Determine the (X, Y) coordinate at the center of the cell enclosing the given text.  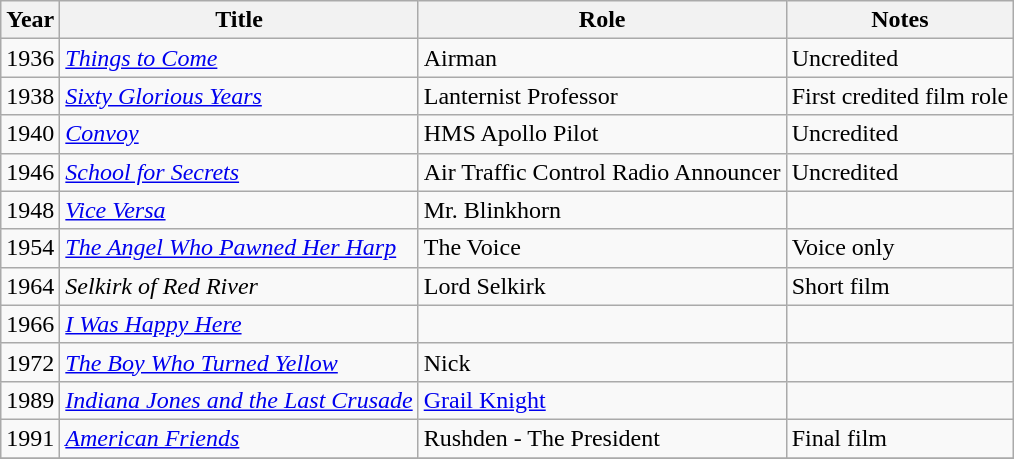
American Friends (239, 438)
Notes (900, 20)
Airman (602, 58)
The Voice (602, 248)
Final film (900, 438)
Grail Knight (602, 400)
1940 (30, 134)
1964 (30, 286)
Voice only (900, 248)
The Boy Who Turned Yellow (239, 362)
1966 (30, 324)
Lanternist Professor (602, 96)
Rushden - The President (602, 438)
First credited film role (900, 96)
Role (602, 20)
Short film (900, 286)
1989 (30, 400)
Things to Come (239, 58)
Vice Versa (239, 210)
1972 (30, 362)
Selkirk of Red River (239, 286)
The Angel Who Pawned Her Harp (239, 248)
Sixty Glorious Years (239, 96)
1936 (30, 58)
1954 (30, 248)
Indiana Jones and the Last Crusade (239, 400)
Mr. Blinkhorn (602, 210)
Air Traffic Control Radio Announcer (602, 172)
1991 (30, 438)
1948 (30, 210)
School for Secrets (239, 172)
Title (239, 20)
1946 (30, 172)
Convoy (239, 134)
HMS Apollo Pilot (602, 134)
I Was Happy Here (239, 324)
Year (30, 20)
Lord Selkirk (602, 286)
1938 (30, 96)
Nick (602, 362)
